Return [X, Y] of the center of cell containing provided text 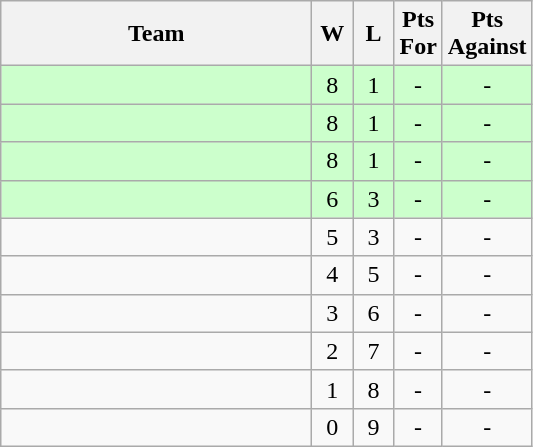
L [374, 34]
0 [332, 427]
Team [156, 34]
2 [332, 351]
7 [374, 351]
W [332, 34]
4 [332, 275]
9 [374, 427]
Pts Against [487, 34]
Pts For [418, 34]
